Detect which cell encompasses the target text, then output its (X, Y) center coordinate. 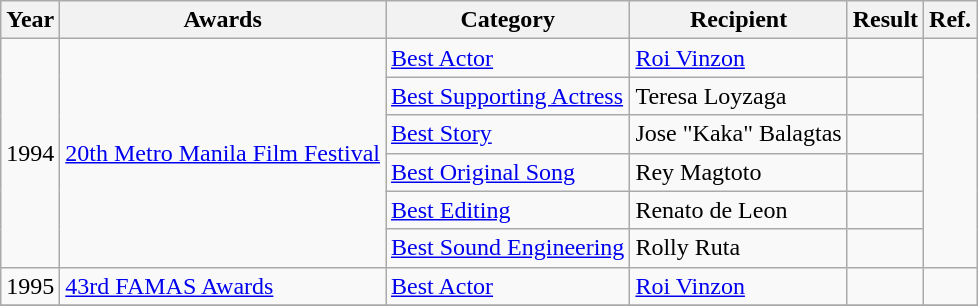
Result (885, 20)
Rolly Ruta (738, 248)
Jose "Kaka" Balagtas (738, 134)
Recipient (738, 20)
Ref. (950, 20)
Awards (223, 20)
43rd FAMAS Awards (223, 286)
Best Sound Engineering (508, 248)
Category (508, 20)
Best Editing (508, 210)
Best Original Song (508, 172)
Best Story (508, 134)
Rey Magtoto (738, 172)
1995 (30, 286)
Teresa Loyzaga (738, 96)
Best Supporting Actress (508, 96)
Year (30, 20)
20th Metro Manila Film Festival (223, 153)
1994 (30, 153)
Renato de Leon (738, 210)
